Return (X, Y) of the center of cell containing provided text 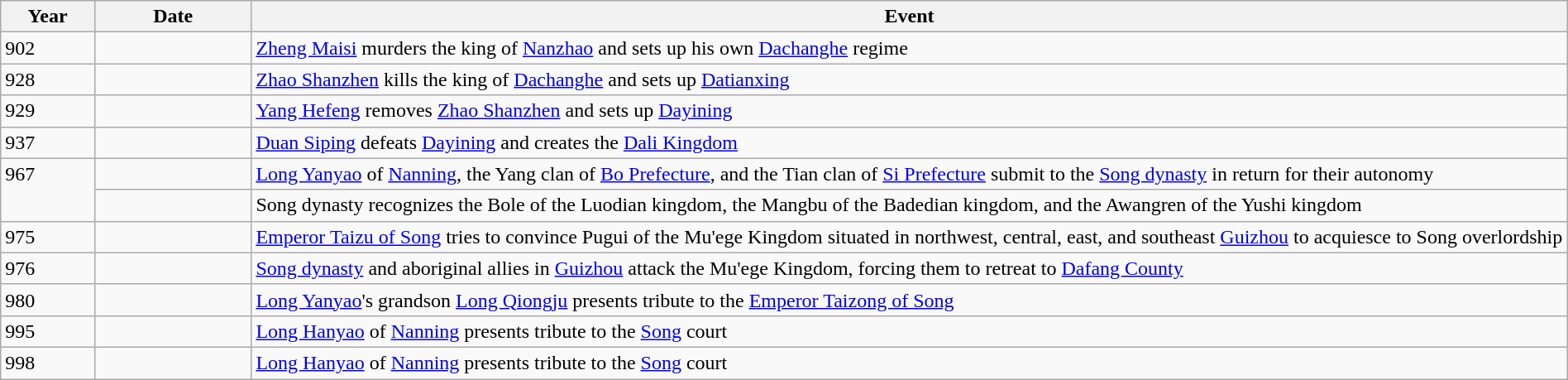
967 (48, 190)
Event (910, 17)
998 (48, 363)
Yang Hefeng removes Zhao Shanzhen and sets up Dayining (910, 111)
Song dynasty recognizes the Bole of the Luodian kingdom, the Mangbu of the Badedian kingdom, and the Awangren of the Yushi kingdom (910, 205)
980 (48, 300)
Duan Siping defeats Dayining and creates the Dali Kingdom (910, 142)
Date (172, 17)
Long Yanyao's grandson Long Qiongju presents tribute to the Emperor Taizong of Song (910, 300)
Zheng Maisi murders the king of Nanzhao and sets up his own Dachanghe regime (910, 48)
937 (48, 142)
995 (48, 331)
902 (48, 48)
Year (48, 17)
928 (48, 79)
Zhao Shanzhen kills the king of Dachanghe and sets up Datianxing (910, 79)
975 (48, 237)
976 (48, 268)
929 (48, 111)
Long Yanyao of Nanning, the Yang clan of Bo Prefecture, and the Tian clan of Si Prefecture submit to the Song dynasty in return for their autonomy (910, 174)
Song dynasty and aboriginal allies in Guizhou attack the Mu'ege Kingdom, forcing them to retreat to Dafang County (910, 268)
